For the text-containing cell, return its midpoint in [x, y] coordinate format. 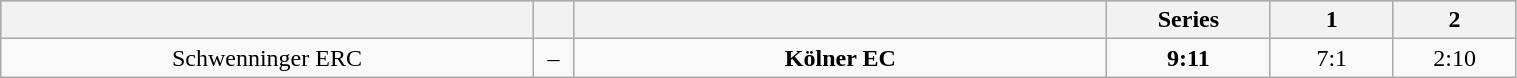
Series [1189, 20]
2 [1454, 20]
9:11 [1189, 58]
1 [1332, 20]
– [554, 58]
2:10 [1454, 58]
7:1 [1332, 58]
Schwenninger ERC [267, 58]
Kölner EC [840, 58]
